Provide the (x, y) coordinate of the cell's center where the given text is located.  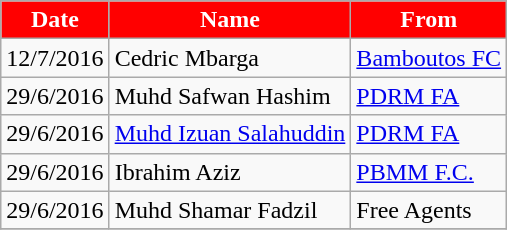
Bamboutos FC (429, 58)
Cedric Mbarga (230, 58)
Muhd Safwan Hashim (230, 96)
Date (55, 20)
PBMM F.C. (429, 172)
Name (230, 20)
12/7/2016 (55, 58)
Ibrahim Aziz (230, 172)
From (429, 20)
Free Agents (429, 210)
Muhd Shamar Fadzil (230, 210)
Muhd Izuan Salahuddin (230, 134)
